Output the (x, y) coordinate of the center of the cell containing the given text.  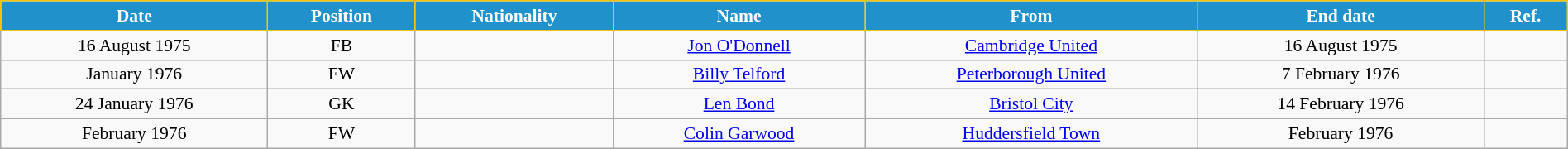
From (1032, 16)
Len Bond (739, 104)
Huddersfield Town (1032, 134)
Name (739, 16)
Position (342, 16)
14 February 1976 (1341, 104)
Colin Garwood (739, 134)
Cambridge United (1032, 46)
GK (342, 104)
January 1976 (134, 74)
24 January 1976 (134, 104)
Date (134, 16)
Jon O'Donnell (739, 46)
Bristol City (1032, 104)
7 February 1976 (1341, 74)
Billy Telford (739, 74)
Ref. (1525, 16)
Peterborough United (1032, 74)
FB (342, 46)
End date (1341, 16)
Nationality (514, 16)
